Return the (X, Y) coordinate for the center point of the cell that contains the specified text.  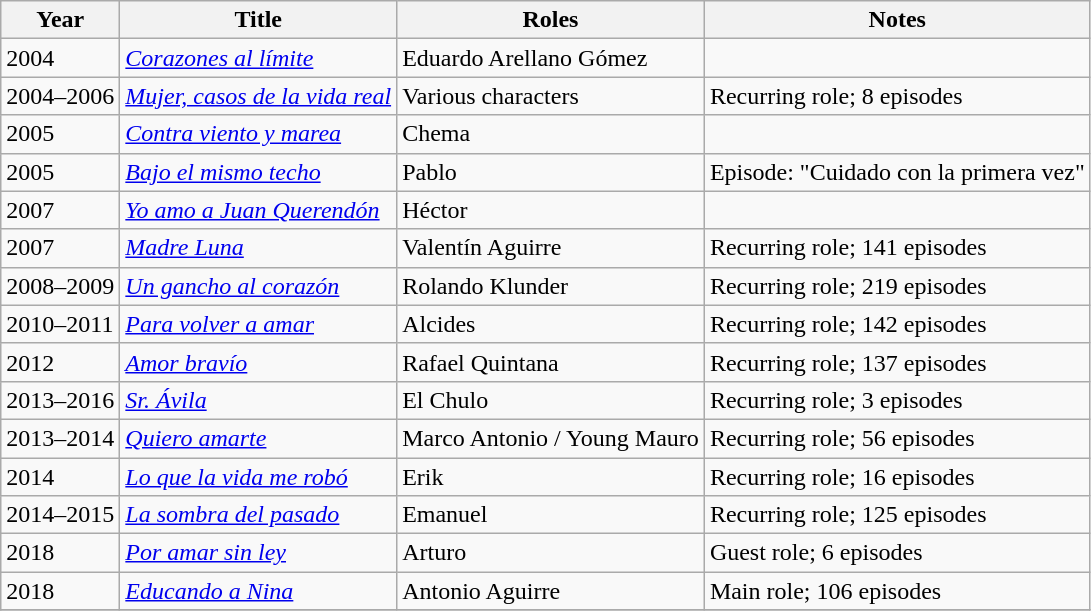
Para volver a amar (258, 324)
Rolando Klunder (551, 286)
Un gancho al corazón (258, 286)
Emanuel (551, 515)
2010–2011 (60, 324)
Notes (897, 20)
Chema (551, 134)
Por amar sin ley (258, 553)
Various characters (551, 96)
Sr. Ávila (258, 400)
2014–2015 (60, 515)
Year (60, 20)
2004 (60, 58)
Episode: "Cuidado con la primera vez" (897, 172)
2008–2009 (60, 286)
La sombra del pasado (258, 515)
2013–2016 (60, 400)
2013–2014 (60, 438)
El Chulo (551, 400)
Marco Antonio / Young Mauro (551, 438)
Héctor (551, 210)
Educando a Nina (258, 591)
Quiero amarte (258, 438)
Bajo el mismo techo (258, 172)
Roles (551, 20)
Rafael Quintana (551, 362)
Recurring role; 8 episodes (897, 96)
Arturo (551, 553)
2014 (60, 477)
Erik (551, 477)
Madre Luna (258, 248)
Amor bravío (258, 362)
Main role; 106 episodes (897, 591)
Recurring role; 125 episodes (897, 515)
Recurring role; 56 episodes (897, 438)
Pablo (551, 172)
Antonio Aguirre (551, 591)
Mujer, casos de la vida real (258, 96)
Valentín Aguirre (551, 248)
2004–2006 (60, 96)
Contra viento y marea (258, 134)
Recurring role; 16 episodes (897, 477)
Alcides (551, 324)
Recurring role; 137 episodes (897, 362)
Recurring role; 141 episodes (897, 248)
Lo que la vida me robó (258, 477)
Title (258, 20)
Yo amo a Juan Querendón (258, 210)
Recurring role; 142 episodes (897, 324)
Corazones al límite (258, 58)
Recurring role; 3 episodes (897, 400)
Eduardo Arellano Gómez (551, 58)
Guest role; 6 episodes (897, 553)
Recurring role; 219 episodes (897, 286)
2012 (60, 362)
